Identify which cell holds the provided text, then report its (X, Y) central coordinate. 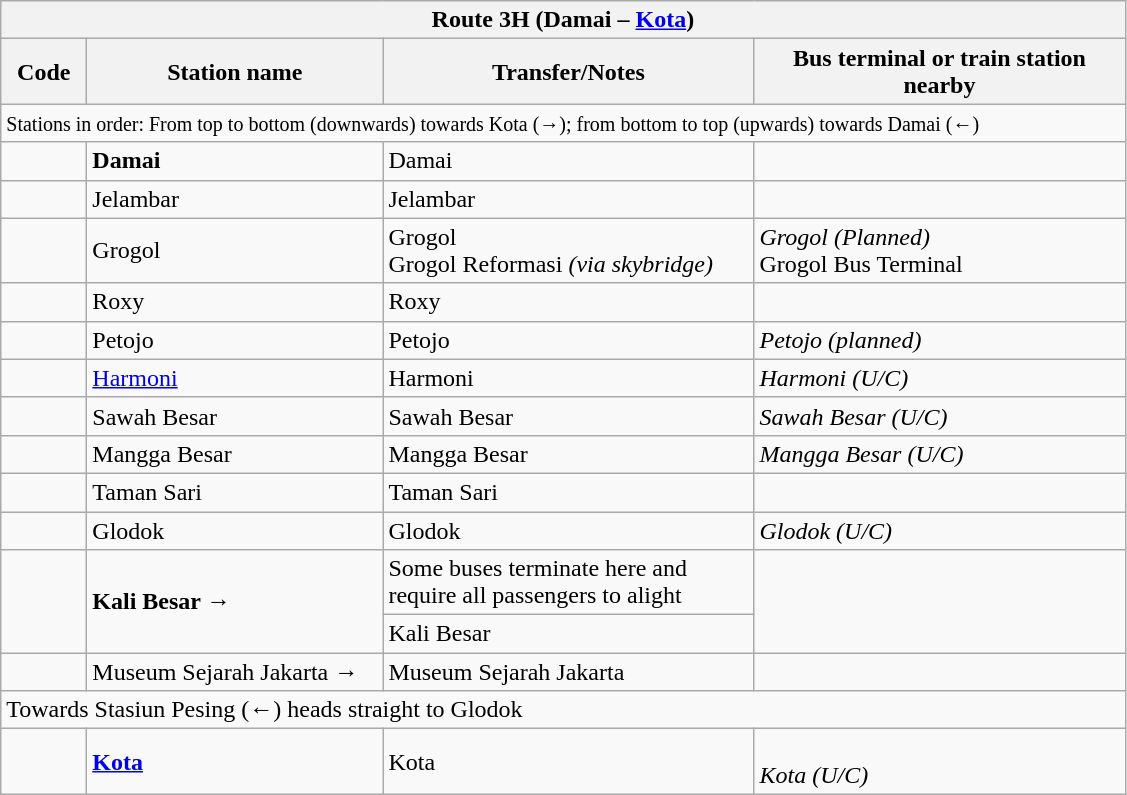
Station name (235, 72)
Mangga Besar (U/C) (940, 454)
Glodok (U/C) (940, 531)
Kali Besar → (235, 602)
Code (44, 72)
Towards Stasiun Pesing (←) heads straight to Glodok (563, 710)
Some buses terminate here and require all passengers to alight (568, 582)
Kali Besar (568, 634)
Transfer/Notes (568, 72)
Route 3H (Damai – Kota) (563, 20)
Museum Sejarah Jakarta (568, 672)
Petojo (planned) (940, 340)
Museum Sejarah Jakarta → (235, 672)
Grogol (235, 250)
Harmoni (U/C) (940, 378)
Grogol (Planned) Grogol Bus Terminal (940, 250)
Sawah Besar (U/C) (940, 416)
Kota (U/C) (940, 762)
Stations in order: From top to bottom (downwards) towards Kota (→); from bottom to top (upwards) towards Damai (←) (563, 123)
Bus terminal or train station nearby (940, 72)
Grogol Grogol Reformasi (via skybridge) (568, 250)
